Identify which cell holds the provided text, then report its [X, Y] central coordinate. 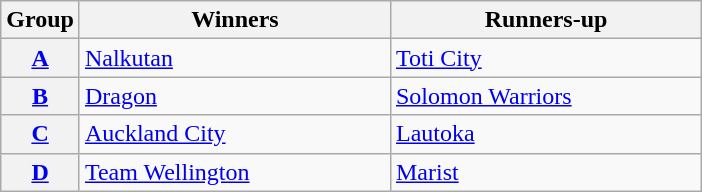
Team Wellington [234, 172]
C [40, 134]
Runners-up [546, 20]
Auckland City [234, 134]
Nalkutan [234, 58]
Marist [546, 172]
Toti City [546, 58]
Group [40, 20]
Solomon Warriors [546, 96]
Dragon [234, 96]
D [40, 172]
Winners [234, 20]
B [40, 96]
Lautoka [546, 134]
A [40, 58]
